Detect which cell encompasses the target text, then output its (X, Y) center coordinate. 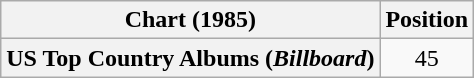
US Top Country Albums (Billboard) (190, 58)
Position (427, 20)
Chart (1985) (190, 20)
45 (427, 58)
